Identify which cell holds the provided text, then report its (X, Y) central coordinate. 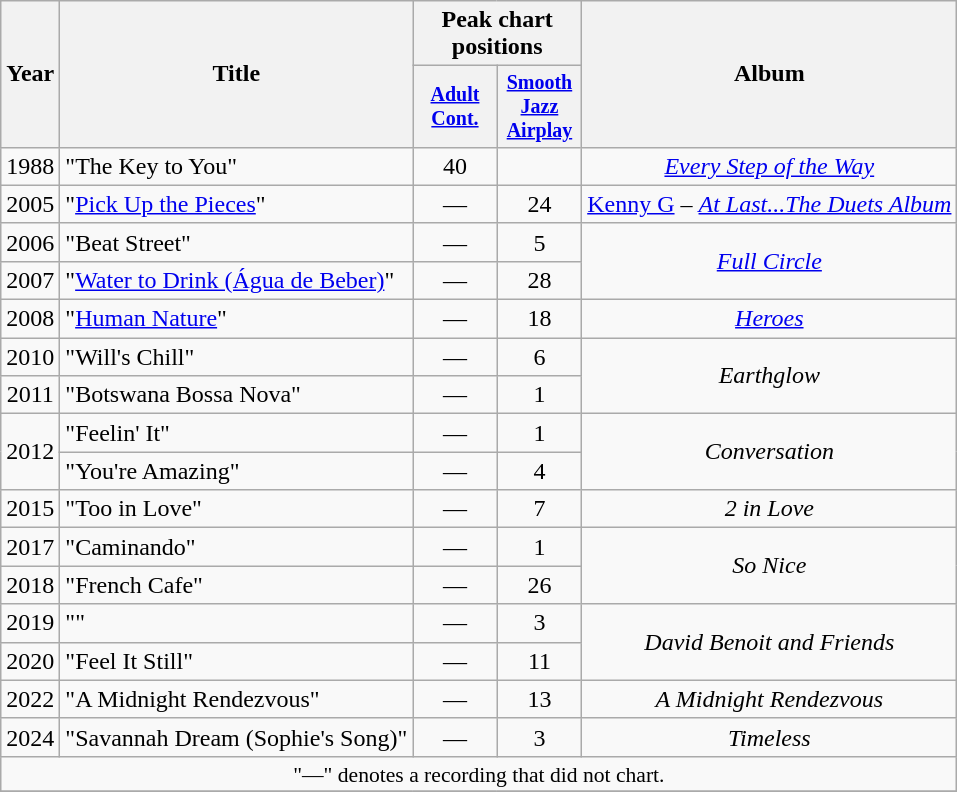
11 (539, 661)
2006 (30, 242)
"—" denotes a recording that did not chart. (479, 774)
2018 (30, 585)
Every Step of the Way (770, 166)
Full Circle (770, 261)
"Too in Love" (236, 509)
"Human Nature" (236, 319)
"Pick Up the Pieces" (236, 204)
"The Key to You" (236, 166)
"Savannah Dream (Sophie's Song)" (236, 737)
Conversation (770, 452)
David Benoit and Friends (770, 642)
2015 (30, 509)
"You're Amazing" (236, 471)
Heroes (770, 319)
2017 (30, 547)
"A Midnight Rendezvous" (236, 699)
13 (539, 699)
So Nice (770, 566)
18 (539, 319)
Smooth JazzAirplay (539, 106)
2 in Love (770, 509)
Kenny G – At Last...The Duets Album (770, 204)
A Midnight Rendezvous (770, 699)
2024 (30, 737)
6 (539, 357)
2019 (30, 623)
2022 (30, 699)
Title (236, 74)
"Botswana Bossa Nova" (236, 395)
"Water to Drink (Água de Beber)" (236, 280)
"Caminando" (236, 547)
AdultCont. (455, 106)
40 (455, 166)
2011 (30, 395)
28 (539, 280)
2007 (30, 280)
1988 (30, 166)
26 (539, 585)
24 (539, 204)
4 (539, 471)
5 (539, 242)
"Will's Chill" (236, 357)
Year (30, 74)
"Beat Street" (236, 242)
2012 (30, 452)
Album (770, 74)
Timeless (770, 737)
Earthglow (770, 376)
2020 (30, 661)
"Feel It Still" (236, 661)
2008 (30, 319)
Peak chart positions (498, 34)
2005 (30, 204)
"" (236, 623)
"French Cafe" (236, 585)
2010 (30, 357)
7 (539, 509)
"Feelin' It" (236, 433)
